Scan for the cell matching the given text and deliver its (x, y) coordinate at center. 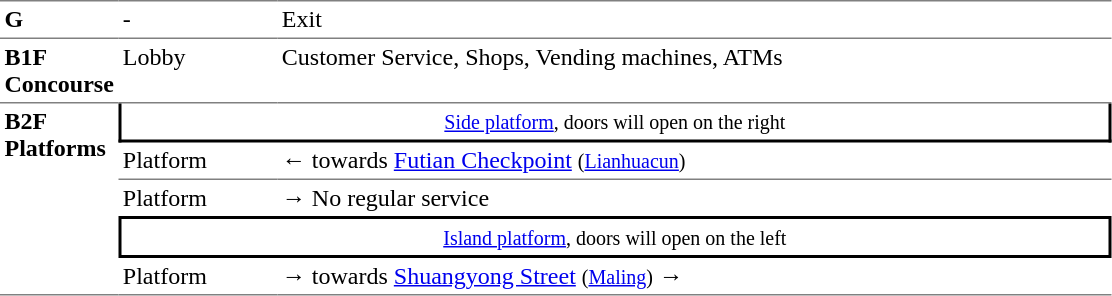
G (59, 19)
→ No regular service (694, 198)
Island platform, doors will open on the left (614, 237)
Customer Service, Shops, Vending machines, ATMs (694, 71)
- (198, 19)
Lobby (198, 71)
Exit (694, 19)
→ towards Shuangyong Street (Maling) → (694, 277)
Side platform, doors will open on the right (614, 124)
B1FConcourse (59, 71)
← towards Futian Checkpoint (Lianhuacun) (694, 161)
B2FPlatforms (59, 200)
